Detect which cell encompasses the target text, then output its (x, y) center coordinate. 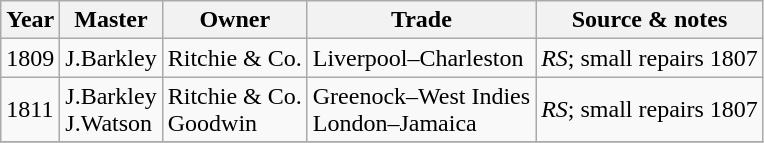
Trade (421, 20)
Owner (234, 20)
Year (30, 20)
Liverpool–Charleston (421, 58)
Greenock–West IndiesLondon–Jamaica (421, 110)
1809 (30, 58)
Master (111, 20)
J.Barkley (111, 58)
1811 (30, 110)
Ritchie & Co.Goodwin (234, 110)
Source & notes (650, 20)
Ritchie & Co. (234, 58)
J.BarkleyJ.Watson (111, 110)
